Provide the (X, Y) coordinate of the cell's center where the given text is located.  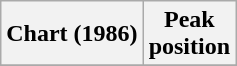
Chart (1986) (72, 34)
Peakposition (189, 34)
